Output the (x, y) coordinate of the center of the cell containing the given text.  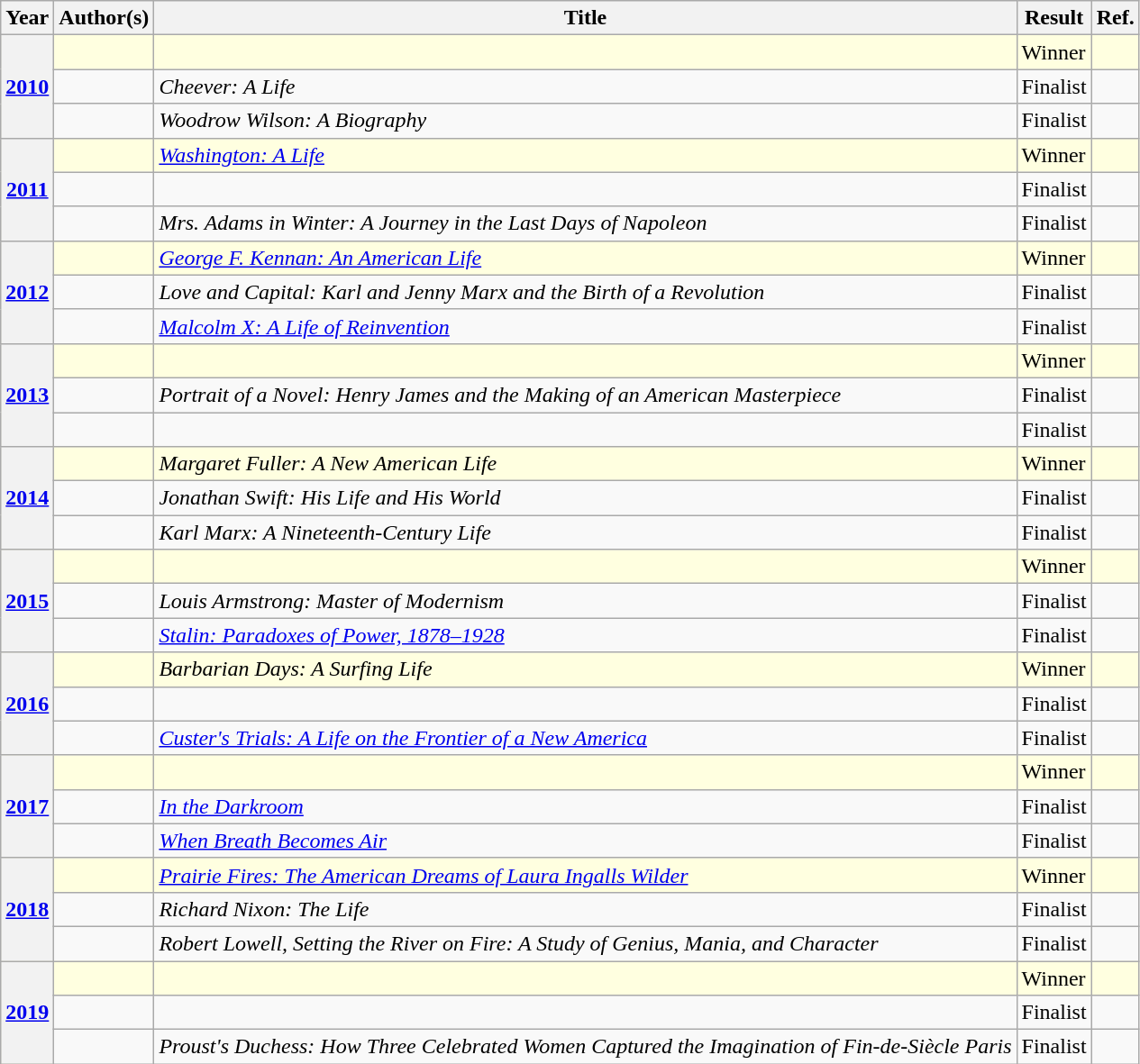
2013 (27, 395)
Custer's Trials: A Life on the Frontier of a New America (586, 738)
2017 (27, 806)
Woodrow Wilson: A Biography (586, 121)
Proust's Duchess: How Three Celebrated Women Captured the Imagination of Fin-de-Siècle Paris (586, 1047)
2015 (27, 601)
Ref. (1116, 18)
Prairie Fires: The American Dreams of Laura Ingalls Wilder (586, 875)
In the Darkroom (586, 806)
2010 (27, 86)
2019 (27, 1012)
Mrs. Adams in Winter: A Journey in the Last Days of Napoleon (586, 223)
2018 (27, 909)
Result (1054, 18)
Karl Marx: A Nineteenth-Century Life (586, 532)
Title (586, 18)
2016 (27, 704)
Margaret Fuller: A New American Life (586, 464)
Louis Armstrong: Master of Modernism (586, 601)
Washington: A Life (586, 155)
Robert Lowell, Setting the River on Fire: A Study of Genius, Mania, and Character (586, 943)
Barbarian Days: A Surfing Life (586, 669)
Stalin: Paradoxes of Power, 1878–1928 (586, 635)
Cheever: A Life (586, 86)
George F. Kennan: An American Life (586, 258)
Year (27, 18)
Jonathan Swift: His Life and His World (586, 498)
Malcolm X: A Life of Reinvention (586, 326)
Richard Nixon: The Life (586, 909)
2011 (27, 189)
Love and Capital: Karl and Jenny Marx and the Birth of a Revolution (586, 292)
Portrait of a Novel: Henry James and the Making of an American Masterpiece (586, 395)
2014 (27, 498)
Author(s) (105, 18)
When Breath Becomes Air (586, 841)
2012 (27, 292)
